Provide the (x, y) coordinate of the cell's center where the given text is located.  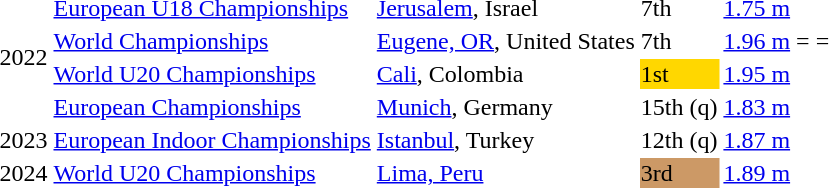
1.96 m (757, 41)
Lima, Peru (506, 173)
1st (679, 74)
Eugene, OR, United States (506, 41)
15th (q) (679, 107)
3rd (679, 173)
Munich, Germany (506, 107)
Cali, Colombia (506, 74)
European Championships (212, 107)
World Championships (212, 41)
1.87 m (757, 140)
1.89 m (757, 173)
Istanbul, Turkey (506, 140)
1.95 m (757, 74)
12th (q) (679, 140)
7th (679, 41)
1.83 m (757, 107)
European Indoor Championships (212, 140)
